Determine the [x, y] coordinate at the center of the cell enclosing the given text.  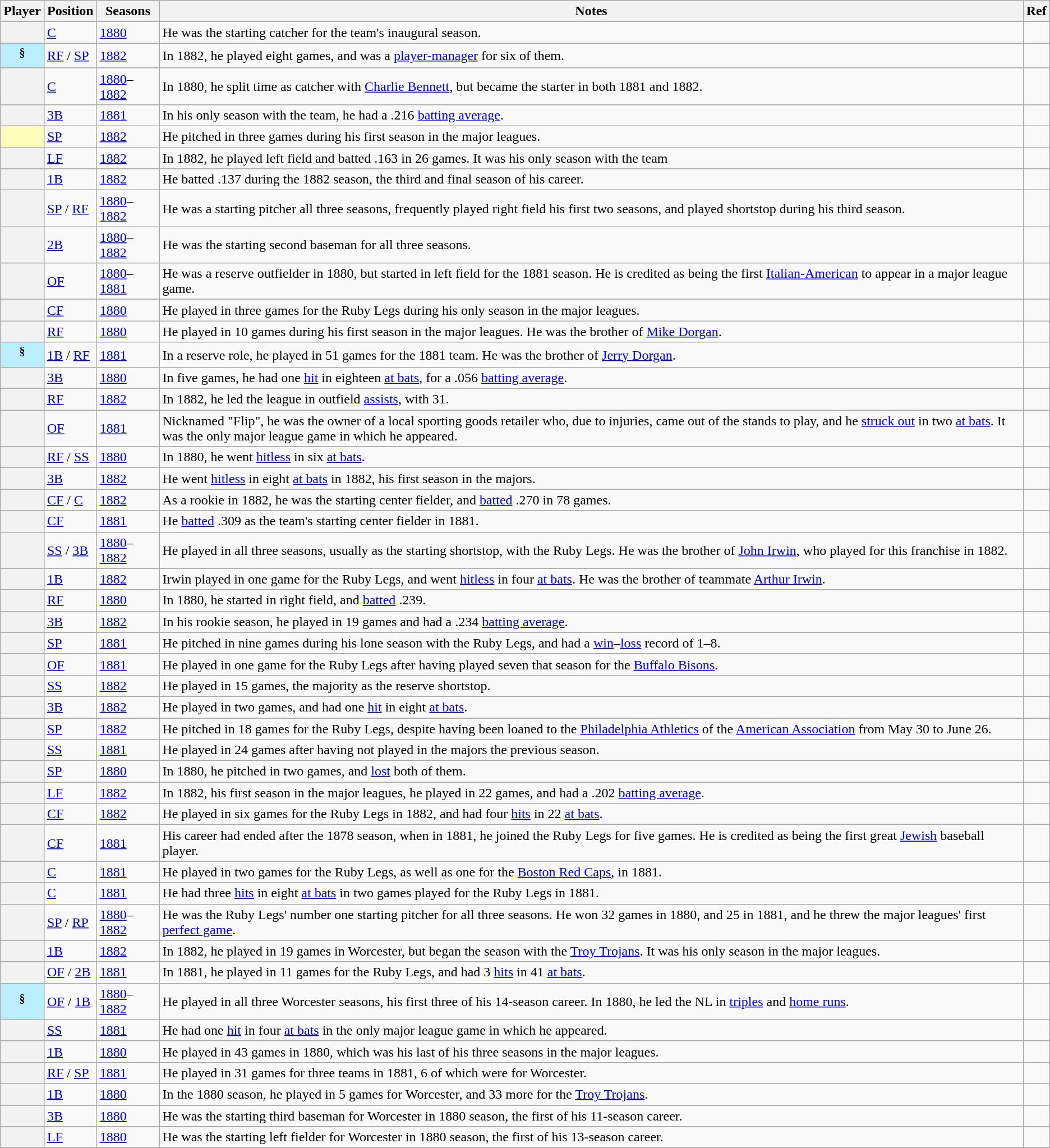
In a reserve role, he played in 51 games for the 1881 team. He was the brother of Jerry Dorgan. [591, 355]
Seasons [128, 11]
He went hitless in eight at bats in 1882, his first season in the majors. [591, 479]
He was the starting third baseman for Worcester in 1880 season, the first of his 11-season career. [591, 1116]
In 1882, he played in 19 games in Worcester, but began the season with the Troy Trojans. It was his only season in the major leagues. [591, 951]
CF / C [70, 500]
He had three hits in eight at bats in two games played for the Ruby Legs in 1881. [591, 893]
He played in 43 games in 1880, which was his last of his three seasons in the major leagues. [591, 1051]
He batted .137 during the 1882 season, the third and final season of his career. [591, 180]
In 1882, he led the league in outfield assists, with 31. [591, 399]
In the 1880 season, he played in 5 games for Worcester, and 33 more for the Troy Trojans. [591, 1094]
Player [22, 11]
He pitched in nine games during his lone season with the Ruby Legs, and had a win–loss record of 1–8. [591, 643]
He had one hit in four at bats in the only major league game in which he appeared. [591, 1030]
He played in three games for the Ruby Legs during his only season in the major leagues. [591, 310]
SP / RP [70, 922]
In 1880, he started in right field, and batted .239. [591, 600]
In 1880, he pitched in two games, and lost both of them. [591, 772]
He batted .309 as the team's starting center fielder in 1881. [591, 521]
Irwin played in one game for the Ruby Legs, and went hitless in four at bats. He was the brother of teammate Arthur Irwin. [591, 579]
He played in 15 games, the majority as the reserve shortstop. [591, 686]
In 1880, he went hitless in six at bats. [591, 457]
In 1880, he split time as catcher with Charlie Bennett, but became the starter in both 1881 and 1882. [591, 86]
Ref [1037, 11]
He played in 31 games for three teams in 1881, 6 of which were for Worcester. [591, 1073]
1880–1881 [128, 282]
In his rookie season, he played in 19 games and had a .234 batting average. [591, 622]
1B / RF [70, 355]
SP / RF [70, 209]
OF / 2B [70, 972]
He played in 24 games after having not played in the majors the previous season. [591, 750]
He was a starting pitcher all three seasons, frequently played right field his first two seasons, and played shortstop during his third season. [591, 209]
In his only season with the team, he had a .216 batting average. [591, 115]
He played in two games, and had one hit in eight at bats. [591, 707]
Notes [591, 11]
In 1882, he played eight games, and was a player-manager for six of them. [591, 56]
He was the starting catcher for the team's inaugural season. [591, 33]
In 1881, he played in 11 games for the Ruby Legs, and had 3 hits in 41 at bats. [591, 972]
He was the starting left fielder for Worcester in 1880 season, the first of his 13-season career. [591, 1137]
He was the starting second baseman for all three seasons. [591, 245]
In 1882, he played left field and batted .163 in 26 games. It was his only season with the team [591, 158]
He played in one game for the Ruby Legs after having played seven that season for the Buffalo Bisons. [591, 664]
He pitched in three games during his first season in the major leagues. [591, 137]
RF / SS [70, 457]
As a rookie in 1882, he was the starting center fielder, and batted .270 in 78 games. [591, 500]
He played in six games for the Ruby Legs in 1882, and had four hits in 22 at bats. [591, 814]
He played in 10 games during his first season in the major leagues. He was the brother of Mike Dorgan. [591, 332]
SS / 3B [70, 550]
Position [70, 11]
OF / 1B [70, 1001]
2B [70, 245]
In 1882, his first season in the major leagues, he played in 22 games, and had a .202 batting average. [591, 793]
He played in two games for the Ruby Legs, as well as one for the Boston Red Caps, in 1881. [591, 872]
He played in all three Worcester seasons, his first three of his 14-season career. In 1880, he led the NL in triples and home runs. [591, 1001]
In five games, he had one hit in eighteen at bats, for a .056 batting average. [591, 378]
